Detect which cell encompasses the target text, then output its (X, Y) center coordinate. 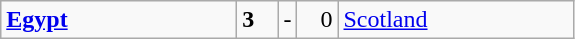
Scotland (456, 20)
Egypt (119, 20)
0 (318, 20)
- (288, 20)
3 (258, 20)
